Return the (x, y) coordinate for the center point of the cell that contains the specified text.  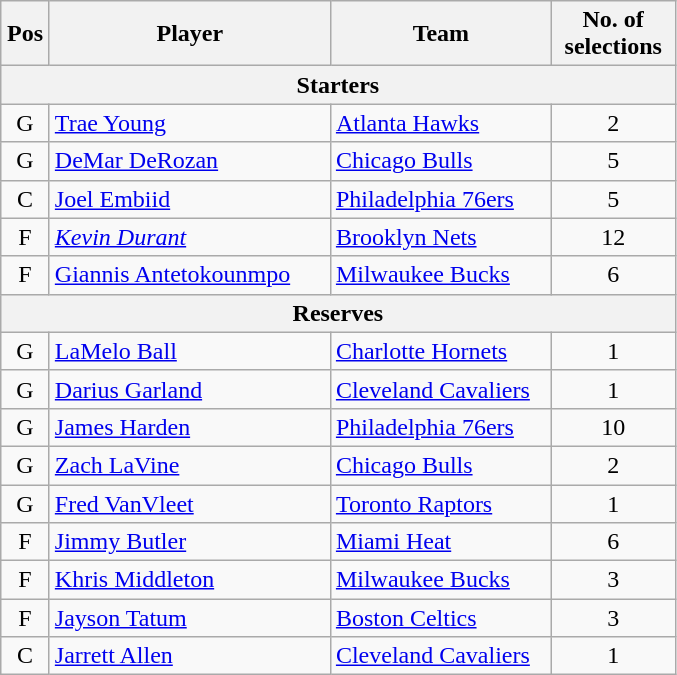
Team (440, 34)
Giannis Antetokounmpo (190, 275)
Atlanta Hawks (440, 123)
Joel Embiid (190, 199)
DeMar DeRozan (190, 161)
Jayson Tatum (190, 618)
Pos (26, 34)
Toronto Raptors (440, 503)
Starters (338, 85)
LaMelo Ball (190, 351)
Jimmy Butler (190, 542)
Charlotte Hornets (440, 351)
Darius Garland (190, 389)
Boston Celtics (440, 618)
Miami Heat (440, 542)
Jarrett Allen (190, 656)
No. of selections (613, 34)
10 (613, 427)
Player (190, 34)
Zach LaVine (190, 465)
Kevin Durant (190, 237)
Khris Middleton (190, 580)
Trae Young (190, 123)
12 (613, 237)
James Harden (190, 427)
Reserves (338, 313)
Fred VanVleet (190, 503)
Brooklyn Nets (440, 237)
